Locate the cell with the specified text and output its (X, Y) center coordinate. 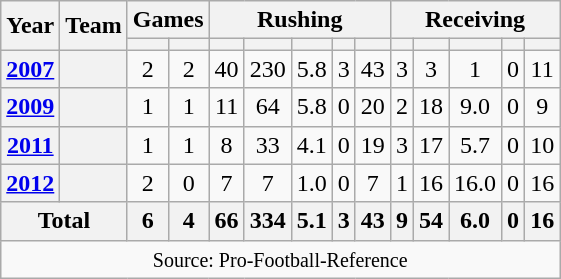
5.1 (312, 221)
20 (372, 107)
230 (268, 69)
2009 (30, 107)
Games (168, 20)
54 (430, 221)
16.0 (474, 183)
Receiving (474, 20)
1.0 (312, 183)
2007 (30, 69)
2012 (30, 183)
334 (268, 221)
Rushing (300, 20)
Team (94, 26)
66 (226, 221)
10 (542, 145)
8 (226, 145)
Year (30, 26)
4 (188, 221)
6 (148, 221)
Total (64, 221)
17 (430, 145)
64 (268, 107)
19 (372, 145)
40 (226, 69)
4.1 (312, 145)
6.0 (474, 221)
2011 (30, 145)
5.7 (474, 145)
Source: Pro-Football-Reference (280, 259)
33 (268, 145)
18 (430, 107)
9.0 (474, 107)
